Capture the cell that displays the provided text and extract its (X, Y) central coordinate. 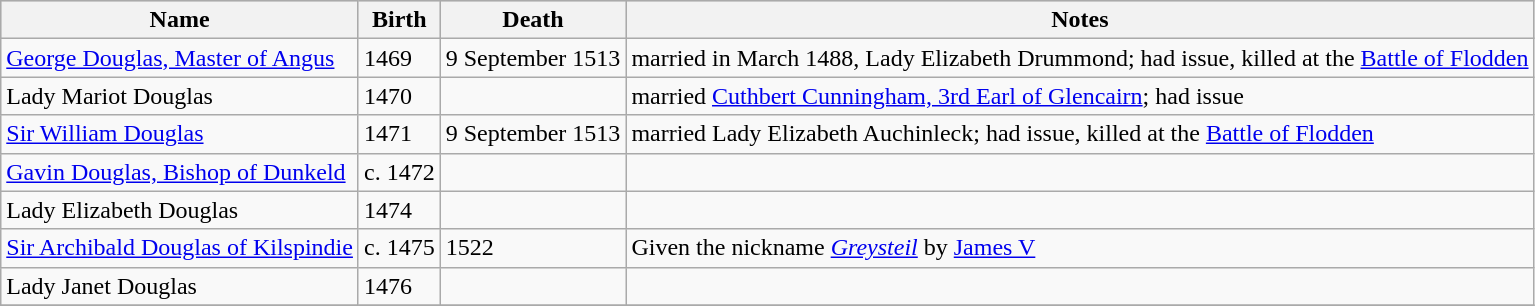
married in March 1488, Lady Elizabeth Drummond; had issue, killed at the Battle of Flodden (1080, 58)
Name (180, 20)
Gavin Douglas, Bishop of Dunkeld (180, 172)
Lady Elizabeth Douglas (180, 210)
George Douglas, Master of Angus (180, 58)
Lady Janet Douglas (180, 286)
1474 (399, 210)
1471 (399, 134)
c. 1472 (399, 172)
Lady Mariot Douglas (180, 96)
Given the nickname Greysteil by James V (1080, 248)
Sir William Douglas (180, 134)
1476 (399, 286)
Sir Archibald Douglas of Kilspindie (180, 248)
Death (533, 20)
married Lady Elizabeth Auchinleck; had issue, killed at the Battle of Flodden (1080, 134)
1522 (533, 248)
1470 (399, 96)
Birth (399, 20)
Notes (1080, 20)
c. 1475 (399, 248)
married Cuthbert Cunningham, 3rd Earl of Glencairn; had issue (1080, 96)
1469 (399, 58)
